From the cell containing the given text, extract its center point as [x, y] coordinate. 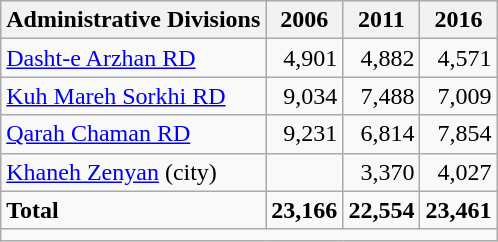
22,554 [382, 210]
4,571 [458, 58]
Kuh Mareh Sorkhi RD [134, 96]
4,027 [458, 172]
9,231 [304, 134]
Khaneh Zenyan (city) [134, 172]
23,461 [458, 210]
4,901 [304, 58]
2011 [382, 20]
Dasht-e Arzhan RD [134, 58]
9,034 [304, 96]
7,488 [382, 96]
4,882 [382, 58]
3,370 [382, 172]
Administrative Divisions [134, 20]
7,009 [458, 96]
6,814 [382, 134]
7,854 [458, 134]
2016 [458, 20]
23,166 [304, 210]
Total [134, 210]
2006 [304, 20]
Qarah Chaman RD [134, 134]
